Capture the cell that displays the provided text and extract its [X, Y] central coordinate. 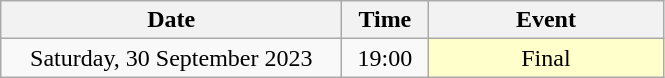
Time [385, 20]
Final [546, 58]
Event [546, 20]
19:00 [385, 58]
Date [172, 20]
Saturday, 30 September 2023 [172, 58]
